Return the (x, y) coordinate for the center point of the cell that contains the specified text.  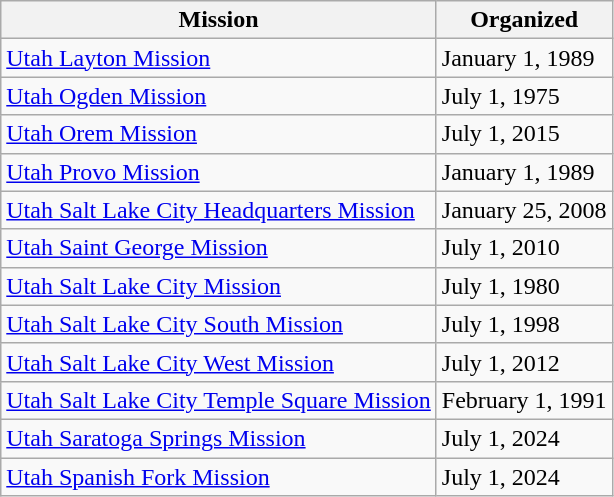
Utah Salt Lake City Mission (219, 286)
July 1, 1980 (524, 286)
Utah Salt Lake City South Mission (219, 324)
February 1, 1991 (524, 400)
Utah Salt Lake City Temple Square Mission (219, 400)
July 1, 2010 (524, 248)
July 1, 1975 (524, 96)
Utah Saint George Mission (219, 248)
Utah Layton Mission (219, 58)
July 1, 2015 (524, 134)
Utah Salt Lake City West Mission (219, 362)
Organized (524, 20)
Mission (219, 20)
Utah Ogden Mission (219, 96)
January 25, 2008 (524, 210)
July 1, 1998 (524, 324)
Utah Orem Mission (219, 134)
July 1, 2012 (524, 362)
Utah Provo Mission (219, 172)
Utah Spanish Fork Mission (219, 477)
Utah Salt Lake City Headquarters Mission (219, 210)
Utah Saratoga Springs Mission (219, 438)
